Return (X, Y) of the center of cell containing provided text 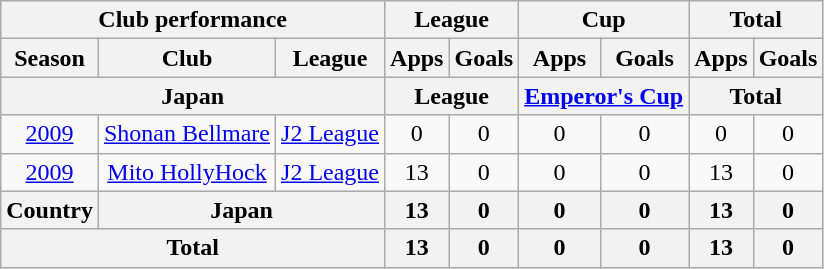
Club (186, 58)
Country (50, 210)
Season (50, 58)
Emperor's Cup (604, 96)
Shonan Bellmare (186, 134)
Mito HollyHock (186, 172)
Club performance (193, 20)
Cup (604, 20)
